Identify which cell holds the provided text, then report its (X, Y) central coordinate. 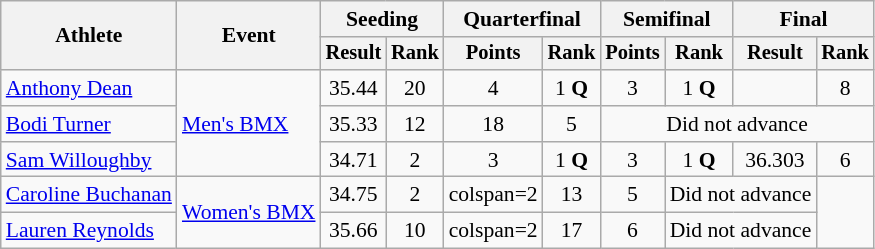
Caroline Buchanan (89, 195)
35.33 (354, 124)
12 (415, 124)
17 (572, 231)
Lauren Reynolds (89, 231)
Athlete (89, 36)
Final (804, 19)
35.66 (354, 231)
35.44 (354, 88)
36.303 (774, 160)
34.75 (354, 195)
8 (845, 88)
Quarterfinal (522, 19)
Bodi Turner (89, 124)
Anthony Dean (89, 88)
18 (494, 124)
Event (249, 36)
Women's BMX (249, 212)
10 (415, 231)
Men's BMX (249, 124)
20 (415, 88)
34.71 (354, 160)
4 (494, 88)
Sam Willoughby (89, 160)
Semifinal (666, 19)
13 (572, 195)
Seeding (382, 19)
